Identify which cell holds the provided text, then report its (X, Y) central coordinate. 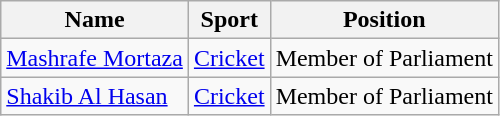
Sport (229, 20)
Mashrafe Mortaza (95, 58)
Shakib Al Hasan (95, 96)
Name (95, 20)
Position (384, 20)
